Extract the (X, Y) coordinate from the center of the cell holding the provided text.  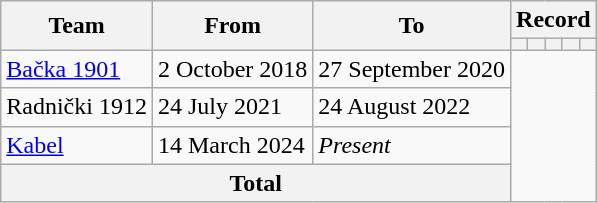
From (232, 26)
To (412, 26)
Radnički 1912 (77, 107)
Present (412, 145)
Total (256, 183)
24 July 2021 (232, 107)
Bačka 1901 (77, 69)
24 August 2022 (412, 107)
14 March 2024 (232, 145)
2 October 2018 (232, 69)
Kabel (77, 145)
Record (554, 20)
27 September 2020 (412, 69)
Team (77, 26)
